Output the (x, y) coordinate of the center of the cell containing the given text.  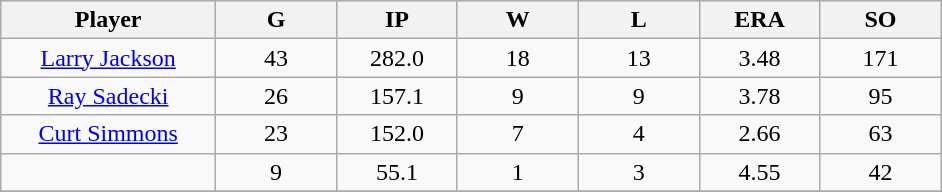
4 (638, 134)
13 (638, 58)
Larry Jackson (108, 58)
W (518, 20)
ERA (760, 20)
23 (276, 134)
43 (276, 58)
Player (108, 20)
L (638, 20)
4.55 (760, 172)
95 (880, 96)
18 (518, 58)
Curt Simmons (108, 134)
157.1 (396, 96)
G (276, 20)
IP (396, 20)
55.1 (396, 172)
3.78 (760, 96)
Ray Sadecki (108, 96)
7 (518, 134)
3.48 (760, 58)
3 (638, 172)
63 (880, 134)
26 (276, 96)
282.0 (396, 58)
42 (880, 172)
1 (518, 172)
171 (880, 58)
SO (880, 20)
2.66 (760, 134)
152.0 (396, 134)
